Detect which cell encompasses the target text, then output its [X, Y] center coordinate. 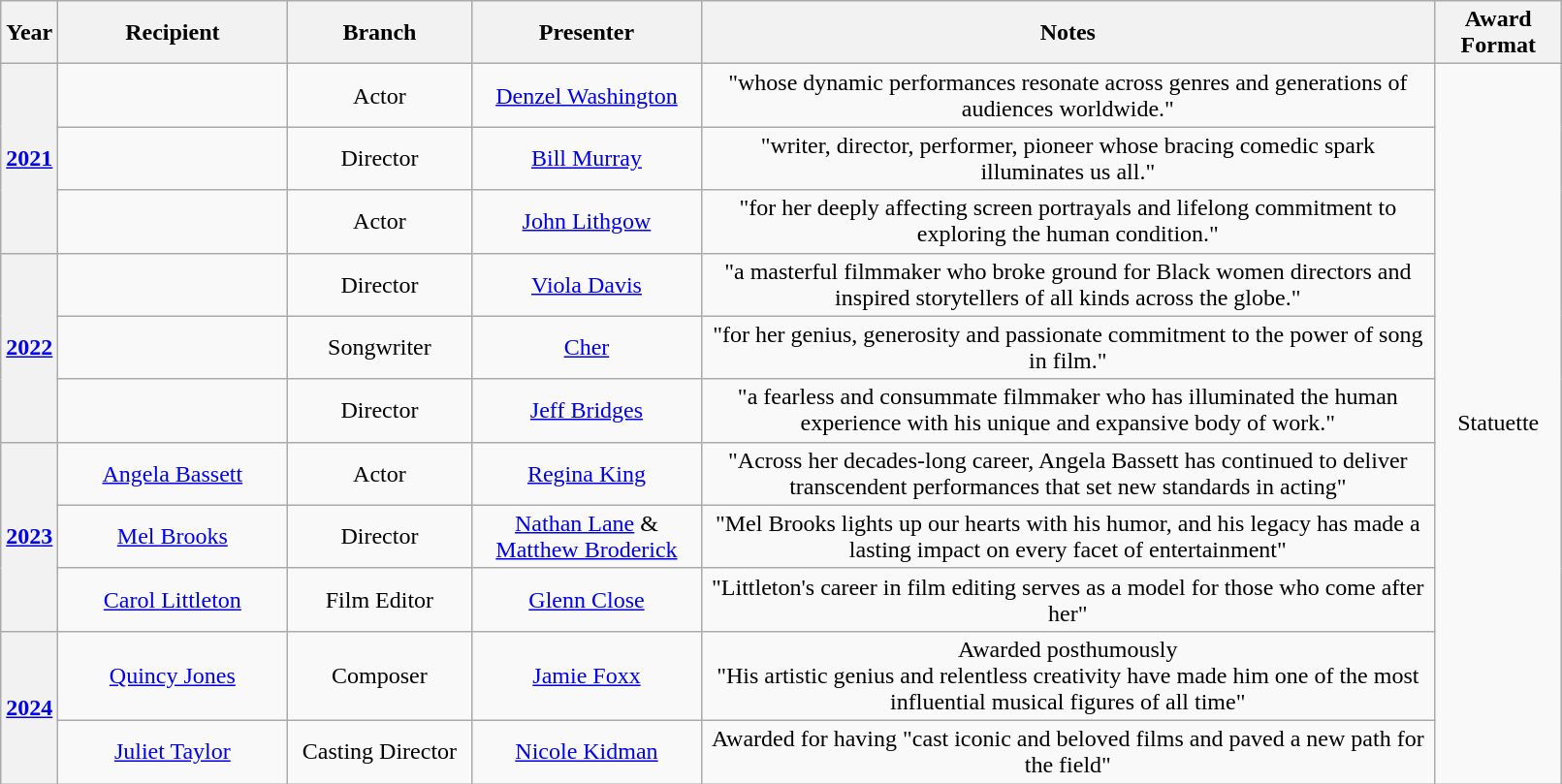
"Mel Brooks lights up our hearts with his humor, and his legacy has made a lasting impact on every facet of entertainment" [1068, 537]
Awarded posthumously "His artistic genius and relentless creativity have made him one of the most influential musical figures of all time" [1068, 675]
John Lithgow [587, 221]
Nicole Kidman [587, 752]
Awarded for having "cast iconic and beloved films and paved a new path for the field" [1068, 752]
"Littleton's career in film editing serves as a model for those who come after her" [1068, 599]
Year [29, 33]
"a fearless and consummate filmmaker who has illuminated the human experience with his unique and expansive body of work." [1068, 411]
2022 [29, 347]
Jamie Foxx [587, 675]
"for her deeply affecting screen portrayals and lifelong commitment to exploring the human condition." [1068, 221]
Cher [587, 347]
Songwriter [380, 347]
"a masterful filmmaker who broke ground for Black women directors and inspired storytellers of all kinds across the globe." [1068, 285]
Film Editor [380, 599]
Statuette [1499, 424]
Viola Davis [587, 285]
"whose dynamic performances resonate across genres and generations of audiences worldwide." [1068, 95]
Juliet Taylor [173, 752]
Denzel Washington [587, 95]
Angela Bassett [173, 473]
Quincy Jones [173, 675]
Carol Littleton [173, 599]
2023 [29, 537]
Award Format [1499, 33]
2021 [29, 159]
Notes [1068, 33]
"writer, director, performer, pioneer whose bracing comedic spark illuminates us all." [1068, 159]
Presenter [587, 33]
Recipient [173, 33]
Casting Director [380, 752]
Jeff Bridges [587, 411]
2024 [29, 707]
Composer [380, 675]
"Across her decades-long career, Angela Bassett has continued to deliver transcendent performances that set new standards in acting" [1068, 473]
"for her genius, generosity and passionate commitment to the power of song in film." [1068, 347]
Nathan Lane & Matthew Broderick [587, 537]
Regina King [587, 473]
Glenn Close [587, 599]
Mel Brooks [173, 537]
Branch [380, 33]
Bill Murray [587, 159]
